For the text-containing cell, return its midpoint in (x, y) coordinate format. 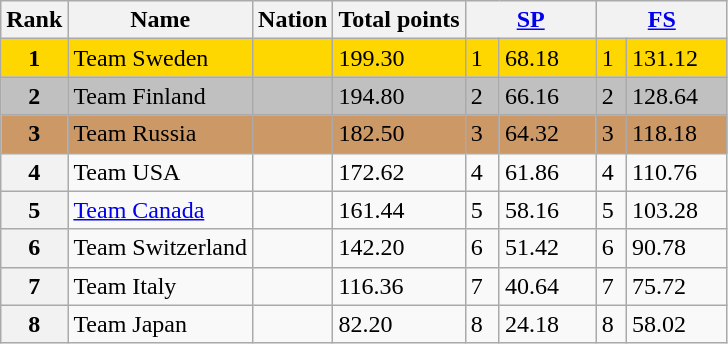
161.44 (399, 210)
Team Japan (160, 324)
128.64 (676, 96)
199.30 (399, 58)
182.50 (399, 134)
118.18 (676, 134)
66.16 (548, 96)
82.20 (399, 324)
75.72 (676, 286)
Rank (34, 20)
58.16 (548, 210)
Team Switzerland (160, 248)
194.80 (399, 96)
Team Sweden (160, 58)
40.64 (548, 286)
SP (530, 20)
116.36 (399, 286)
110.76 (676, 172)
Team Italy (160, 286)
90.78 (676, 248)
Total points (399, 20)
Team Canada (160, 210)
103.28 (676, 210)
68.18 (548, 58)
131.12 (676, 58)
Team Russia (160, 134)
51.42 (548, 248)
Nation (293, 20)
Team Finland (160, 96)
24.18 (548, 324)
FS (662, 20)
Team USA (160, 172)
64.32 (548, 134)
61.86 (548, 172)
58.02 (676, 324)
172.62 (399, 172)
Name (160, 20)
142.20 (399, 248)
